Extract the (x, y) coordinate from the center of the cell holding the provided text.  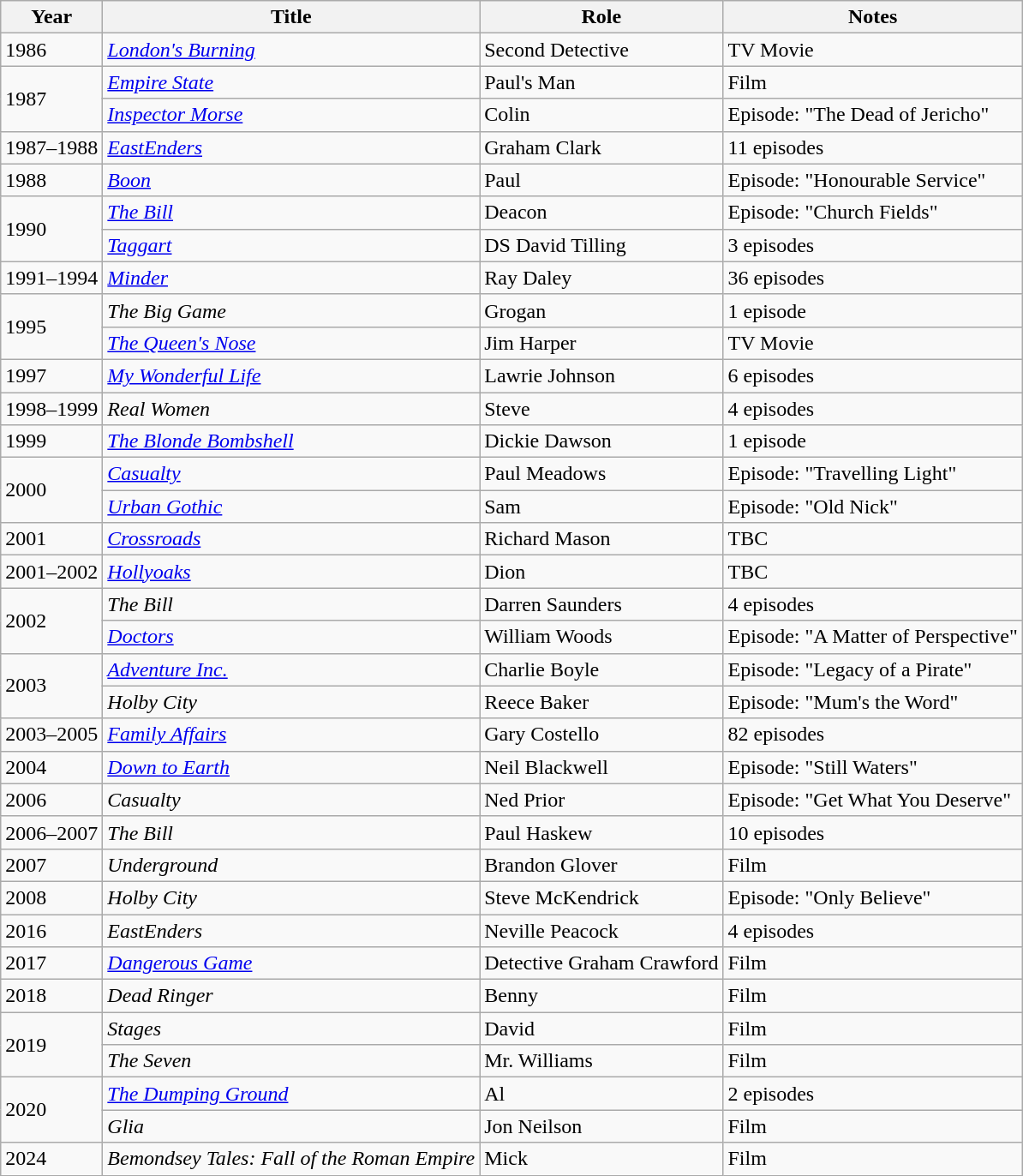
2020 (51, 1110)
2 episodes (872, 1094)
Ned Prior (601, 800)
The Big Game (291, 310)
Bemondsey Tales: Fall of the Roman Empire (291, 1159)
Down to Earth (291, 767)
Crossroads (291, 539)
Episode: "Church Fields" (872, 213)
Dickie Dawson (601, 441)
Episode: "Mum's the Word" (872, 702)
Steve McKendrick (601, 897)
Family Affairs (291, 735)
Episode: "Only Believe" (872, 897)
Jon Neilson (601, 1126)
London's Burning (291, 50)
1988 (51, 180)
Dion (601, 572)
Title (291, 17)
Episode: "The Dead of Jericho" (872, 115)
Episode: "Get What You Deserve" (872, 800)
2006–2007 (51, 832)
Lawrie Johnson (601, 375)
2002 (51, 621)
Boon (291, 180)
1991–1994 (51, 278)
Episode: "Old Nick" (872, 507)
82 episodes (872, 735)
Minder (291, 278)
Year (51, 17)
Darren Saunders (601, 604)
Inspector Morse (291, 115)
Episode: "Honourable Service" (872, 180)
2007 (51, 865)
1995 (51, 327)
Episode: "Still Waters" (872, 767)
Underground (291, 865)
Richard Mason (601, 539)
Mick (601, 1159)
1998–1999 (51, 409)
DS David Tilling (601, 245)
Episode: "A Matter of Perspective" (872, 637)
Neville Peacock (601, 930)
Reece Baker (601, 702)
The Seven (291, 1061)
Steve (601, 409)
2016 (51, 930)
Doctors (291, 637)
Graham Clark (601, 147)
1997 (51, 375)
Brandon Glover (601, 865)
The Blonde Bombshell (291, 441)
Charlie Boyle (601, 669)
Real Women (291, 409)
2008 (51, 897)
36 episodes (872, 278)
11 episodes (872, 147)
2004 (51, 767)
2001 (51, 539)
3 episodes (872, 245)
2024 (51, 1159)
Glia (291, 1126)
2006 (51, 800)
2017 (51, 963)
Urban Gothic (291, 507)
Notes (872, 17)
Stages (291, 1029)
Episode: "Travelling Light" (872, 474)
Second Detective (601, 50)
Adventure Inc. (291, 669)
1999 (51, 441)
Dangerous Game (291, 963)
Detective Graham Crawford (601, 963)
Ray Daley (601, 278)
2000 (51, 490)
My Wonderful Life (291, 375)
The Dumping Ground (291, 1094)
Hollyoaks (291, 572)
Jim Harper (601, 343)
2018 (51, 996)
Paul's Man (601, 82)
Empire State (291, 82)
10 episodes (872, 832)
2003–2005 (51, 735)
Paul Meadows (601, 474)
David (601, 1029)
Deacon (601, 213)
2001–2002 (51, 572)
Al (601, 1094)
Sam (601, 507)
2019 (51, 1045)
Mr. Williams (601, 1061)
1987–1988 (51, 147)
Dead Ringer (291, 996)
Benny (601, 996)
2003 (51, 686)
Neil Blackwell (601, 767)
The Queen's Nose (291, 343)
Taggart (291, 245)
Colin (601, 115)
Paul Haskew (601, 832)
Grogan (601, 310)
1987 (51, 99)
Role (601, 17)
1990 (51, 229)
1986 (51, 50)
Episode: "Legacy of a Pirate" (872, 669)
6 episodes (872, 375)
Gary Costello (601, 735)
William Woods (601, 637)
Paul (601, 180)
